Capture the cell that displays the provided text and extract its (x, y) central coordinate. 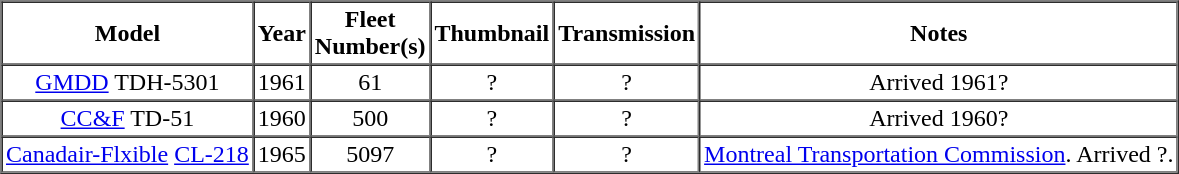
1961 (282, 82)
1960 (282, 118)
Canadair-Flxible CL-218 (128, 154)
1965 (282, 154)
GMDD TDH-5301 (128, 82)
Thumbnail (492, 34)
5097 (370, 154)
FleetNumber(s) (370, 34)
Notes (939, 34)
500 (370, 118)
Year (282, 34)
Arrived 1960? (939, 118)
Transmission (627, 34)
Arrived 1961? (939, 82)
Model (128, 34)
Montreal Transportation Commission. Arrived ?. (939, 154)
61 (370, 82)
CC&F TD-51 (128, 118)
